Return [X, Y] of the center of cell containing provided text 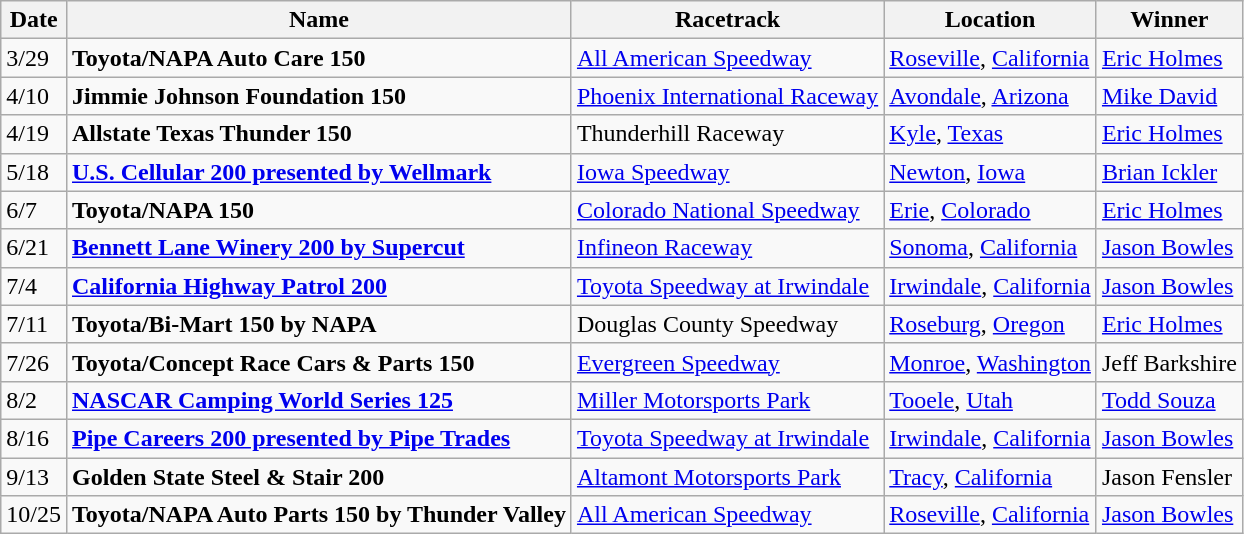
California Highway Patrol 200 [318, 286]
Sonoma, California [990, 248]
Miller Motorsports Park [727, 400]
Jimmie Johnson Foundation 150 [318, 96]
3/29 [34, 58]
7/11 [34, 324]
Erie, Colorado [990, 210]
6/21 [34, 248]
7/4 [34, 286]
Toyota/Bi-Mart 150 by NAPA [318, 324]
4/19 [34, 134]
Golden State Steel & Stair 200 [318, 477]
Racetrack [727, 20]
Pipe Careers 200 presented by Pipe Trades [318, 438]
Altamont Motorsports Park [727, 477]
U.S. Cellular 200 presented by Wellmark [318, 172]
Name [318, 20]
9/13 [34, 477]
Bennett Lane Winery 200 by Supercut [318, 248]
Jeff Barkshire [1169, 362]
Winner [1169, 20]
Douglas County Speedway [727, 324]
Toyota/Concept Race Cars & Parts 150 [318, 362]
Mike David [1169, 96]
Kyle, Texas [990, 134]
NASCAR Camping World Series 125 [318, 400]
6/7 [34, 210]
Todd Souza [1169, 400]
Roseburg, Oregon [990, 324]
Newton, Iowa [990, 172]
Tracy, California [990, 477]
Date [34, 20]
Brian Ickler [1169, 172]
Tooele, Utah [990, 400]
Phoenix International Raceway [727, 96]
Toyota/NAPA 150 [318, 210]
8/2 [34, 400]
Toyota/NAPA Auto Parts 150 by Thunder Valley [318, 515]
Evergreen Speedway [727, 362]
Avondale, Arizona [990, 96]
Location [990, 20]
8/16 [34, 438]
Allstate Texas Thunder 150 [318, 134]
5/18 [34, 172]
Toyota/NAPA Auto Care 150 [318, 58]
Jason Fensler [1169, 477]
Iowa Speedway [727, 172]
4/10 [34, 96]
Colorado National Speedway [727, 210]
Monroe, Washington [990, 362]
10/25 [34, 515]
Thunderhill Raceway [727, 134]
Infineon Raceway [727, 248]
7/26 [34, 362]
